Capture the cell that displays the provided text and extract its (X, Y) central coordinate. 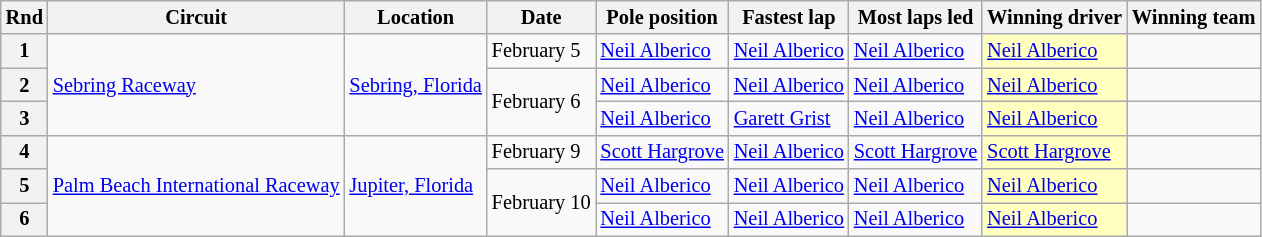
2 (24, 85)
Garett Grist (789, 118)
February 9 (542, 152)
Sebring, Florida (416, 84)
Date (542, 17)
6 (24, 219)
Circuit (196, 17)
5 (24, 186)
Pole position (662, 17)
4 (24, 152)
February 6 (542, 102)
1 (24, 51)
Palm Beach International Raceway (196, 186)
Rnd (24, 17)
Fastest lap (789, 17)
February 5 (542, 51)
Winning driver (1054, 17)
Most laps led (916, 17)
February 10 (542, 202)
Location (416, 17)
Jupiter, Florida (416, 186)
Sebring Raceway (196, 84)
Winning team (1194, 17)
3 (24, 118)
